Output the [X, Y] coordinate of the center of the cell containing the given text.  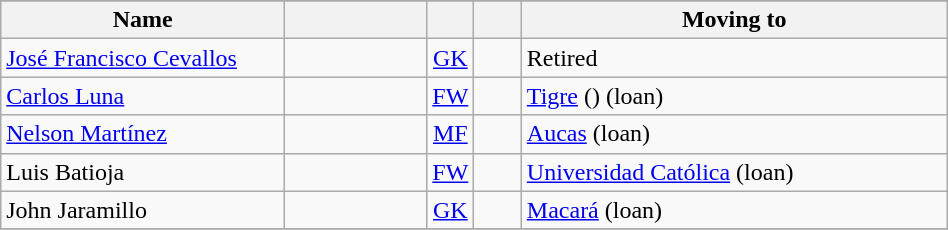
Carlos Luna [143, 96]
MF [450, 134]
Nelson Martínez [143, 134]
Universidad Católica (loan) [734, 172]
John Jaramillo [143, 210]
Macará (loan) [734, 210]
Retired [734, 58]
José Francisco Cevallos [143, 58]
Moving to [734, 20]
Aucas (loan) [734, 134]
Name [143, 20]
Luis Batioja [143, 172]
Tigre () (loan) [734, 96]
